Identify which cell holds the provided text, then report its [X, Y] central coordinate. 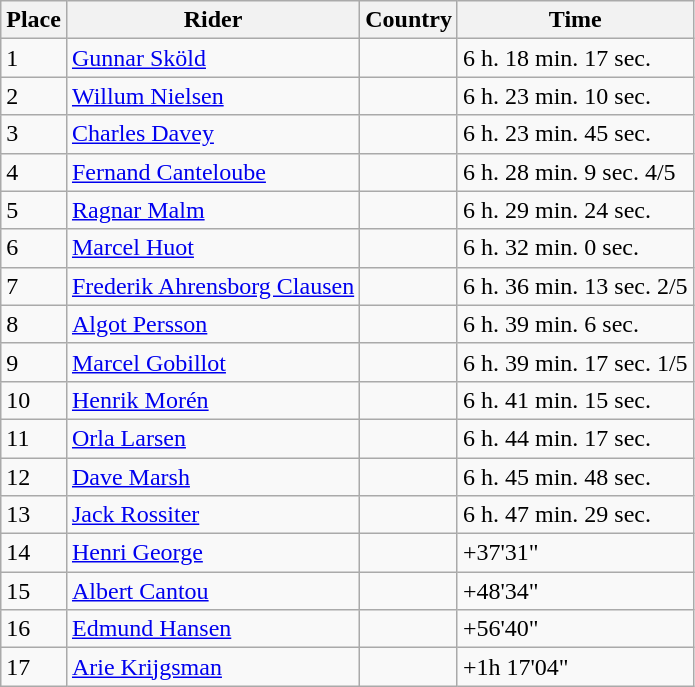
6 [34, 248]
6 h. 39 min. 17 sec. 1/5 [575, 362]
6 h. 32 min. 0 sec. [575, 248]
Gunnar Sköld [212, 58]
+56'40" [575, 629]
Country [409, 20]
Place [34, 20]
4 [34, 172]
12 [34, 477]
Jack Rossiter [212, 515]
Orla Larsen [212, 438]
1 [34, 58]
Edmund Hansen [212, 629]
Henrik Morén [212, 400]
Frederik Ahrensborg Clausen [212, 286]
6 h. 18 min. 17 sec. [575, 58]
Arie Krijgsman [212, 667]
2 [34, 96]
6 h. 23 min. 10 sec. [575, 96]
5 [34, 210]
Marcel Gobillot [212, 362]
Marcel Huot [212, 248]
11 [34, 438]
6 h. 41 min. 15 sec. [575, 400]
Dave Marsh [212, 477]
17 [34, 667]
Fernand Canteloube [212, 172]
16 [34, 629]
8 [34, 324]
Henri George [212, 553]
6 h. 36 min. 13 sec. 2/5 [575, 286]
+37'31" [575, 553]
Rider [212, 20]
10 [34, 400]
7 [34, 286]
6 h. 47 min. 29 sec. [575, 515]
Willum Nielsen [212, 96]
Albert Cantou [212, 591]
6 h. 44 min. 17 sec. [575, 438]
6 h. 45 min. 48 sec. [575, 477]
6 h. 39 min. 6 sec. [575, 324]
6 h. 29 min. 24 sec. [575, 210]
Charles Davey [212, 134]
Ragnar Malm [212, 210]
+1h 17'04" [575, 667]
13 [34, 515]
+48'34" [575, 591]
14 [34, 553]
9 [34, 362]
15 [34, 591]
3 [34, 134]
Algot Persson [212, 324]
Time [575, 20]
6 h. 23 min. 45 sec. [575, 134]
6 h. 28 min. 9 sec. 4/5 [575, 172]
